Pinpoint the cell where the given text exists, returning its [X, Y] midpoint coordinate. 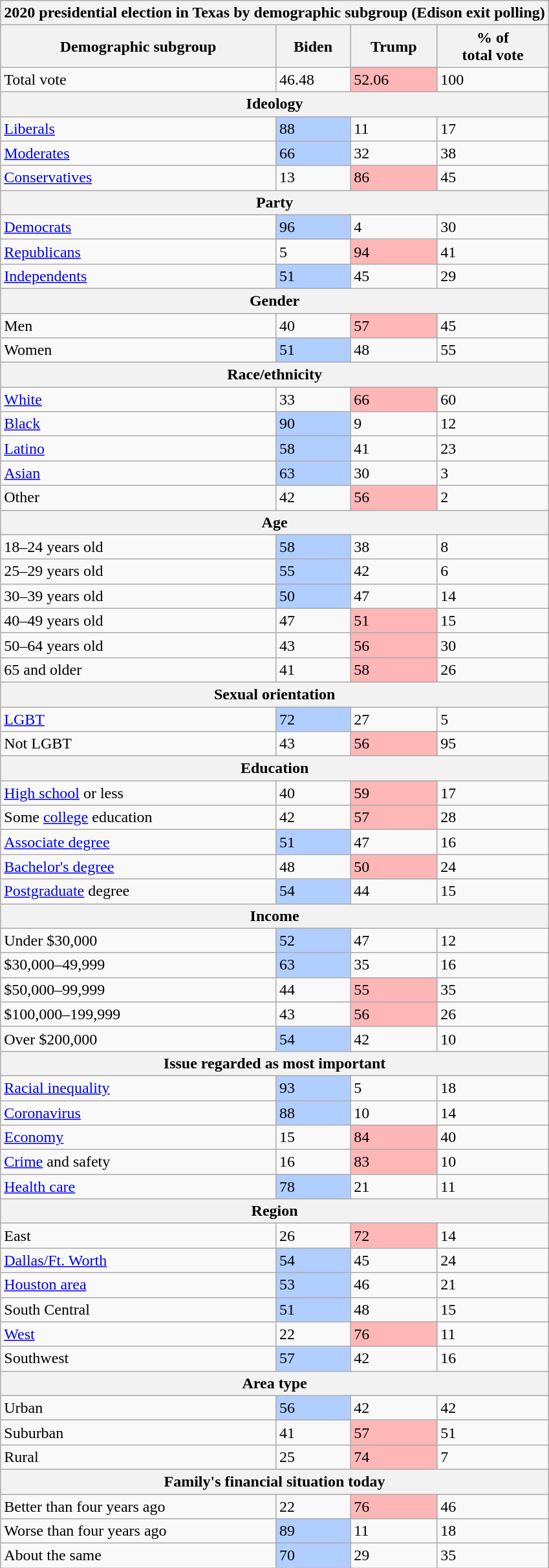
Bachelor's degree [138, 867]
70 [313, 1556]
East [138, 1236]
Independents [138, 276]
9 [394, 424]
23 [493, 449]
60 [493, 399]
50–64 years old [138, 645]
Democrats [138, 227]
About the same [138, 1556]
LGBT [138, 719]
27 [394, 719]
Urban [138, 1408]
Total vote [138, 79]
% oftotal vote [493, 47]
Education [275, 768]
94 [394, 251]
Conservatives [138, 178]
100 [493, 79]
Biden [313, 47]
$100,000–199,999 [138, 1014]
3 [493, 473]
Gender [275, 301]
Income [275, 916]
$30,000–49,999 [138, 965]
4 [394, 227]
13 [313, 178]
Some college education [138, 818]
Crime and safety [138, 1162]
Coronavirus [138, 1112]
2020 presidential election in Texas by demographic subgroup (Edison exit polling) [275, 13]
Latino [138, 449]
90 [313, 424]
Economy [138, 1138]
Other [138, 498]
83 [394, 1162]
Associate degree [138, 842]
78 [313, 1187]
Black [138, 424]
Ideology [275, 104]
2 [493, 498]
Over $200,000 [138, 1039]
52 [313, 940]
South Central [138, 1309]
59 [394, 793]
Republicans [138, 251]
6 [493, 571]
86 [394, 178]
Asian [138, 473]
Women [138, 350]
Health care [138, 1187]
32 [394, 153]
93 [313, 1088]
46.48 [313, 79]
Postgraduate degree [138, 891]
52.06 [394, 79]
Age [275, 522]
25–29 years old [138, 571]
95 [493, 744]
30–39 years old [138, 596]
Houston area [138, 1285]
53 [313, 1285]
Racial inequality [138, 1088]
Better than four years ago [138, 1507]
Issue regarded as most important [275, 1063]
Southwest [138, 1359]
High school or less [138, 793]
65 and older [138, 670]
Rural [138, 1457]
West [138, 1334]
89 [313, 1531]
Party [275, 202]
84 [394, 1138]
96 [313, 227]
28 [493, 818]
Trump [394, 47]
Not LGBT [138, 744]
White [138, 399]
18–24 years old [138, 547]
Family's financial situation today [275, 1481]
7 [493, 1457]
Demographic subgroup [138, 47]
Region [275, 1211]
Moderates [138, 153]
25 [313, 1457]
8 [493, 547]
Under $30,000 [138, 940]
$50,000–99,999 [138, 990]
Suburban [138, 1432]
Race/ethnicity [275, 375]
74 [394, 1457]
Worse than four years ago [138, 1531]
Liberals [138, 129]
33 [313, 399]
40–49 years old [138, 620]
Sexual orientation [275, 694]
Dallas/Ft. Worth [138, 1260]
Area type [275, 1383]
Men [138, 325]
